Detect which cell encompasses the target text, then output its (X, Y) center coordinate. 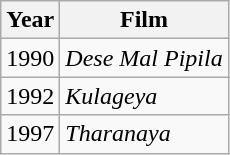
1990 (30, 58)
Dese Mal Pipila (144, 58)
Year (30, 20)
Kulageya (144, 96)
1992 (30, 96)
Film (144, 20)
Tharanaya (144, 134)
1997 (30, 134)
